For the text-containing cell, return its midpoint in [x, y] coordinate format. 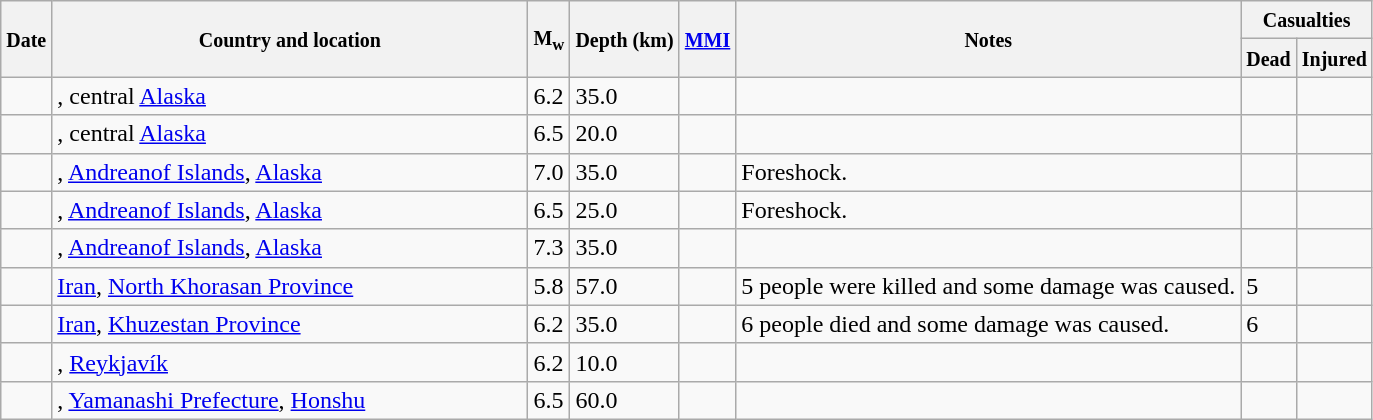
Dead [1269, 58]
7.0 [549, 172]
6 people died and some damage was caused. [988, 324]
5 [1269, 286]
Casualties [1307, 20]
60.0 [624, 400]
6 [1269, 324]
20.0 [624, 134]
5.8 [549, 286]
, Reykjavík [290, 362]
Country and location [290, 39]
10.0 [624, 362]
7.3 [549, 248]
25.0 [624, 210]
Iran, North Khorasan Province [290, 286]
Mw [549, 39]
MMI [708, 39]
Iran, Khuzestan Province [290, 324]
Injured [1334, 58]
5 people were killed and some damage was caused. [988, 286]
Notes [988, 39]
57.0 [624, 286]
, Yamanashi Prefecture, Honshu [290, 400]
Date [26, 39]
Depth (km) [624, 39]
